For the text-containing cell, return its midpoint in [x, y] coordinate format. 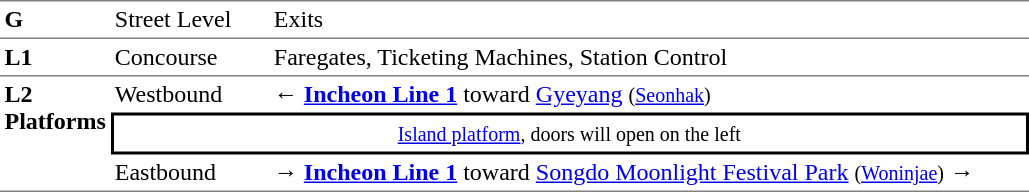
Island platform, doors will open on the left [569, 133]
Concourse [190, 57]
G [55, 20]
← Incheon Line 1 toward Gyeyang (Seonhak) [648, 94]
Eastbound [190, 173]
Westbound [190, 94]
→ Incheon Line 1 toward Songdo Moonlight Festival Park (Woninjae) → [648, 173]
L1 [55, 57]
Faregates, Ticketing Machines, Station Control [648, 57]
L2Platforms [55, 134]
Street Level [190, 20]
Exits [648, 20]
